Identify which cell holds the provided text, then report its [x, y] central coordinate. 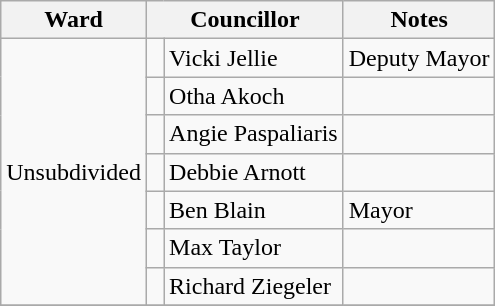
Ben Blain [254, 210]
Angie Paspaliaris [254, 134]
Councillor [244, 20]
Max Taylor [254, 248]
Richard Ziegeler [254, 286]
Deputy Mayor [419, 58]
Unsubdivided [74, 172]
Vicki Jellie [254, 58]
Debbie Arnott [254, 172]
Notes [419, 20]
Ward [74, 20]
Otha Akoch [254, 96]
Mayor [419, 210]
